Return (x, y) of the center of cell containing provided text 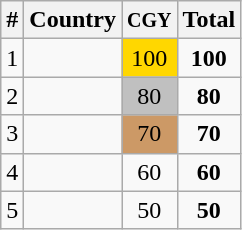
4 (12, 172)
5 (12, 210)
CGY (150, 20)
# (12, 20)
3 (12, 134)
2 (12, 96)
1 (12, 58)
Total (209, 20)
Country (73, 20)
